Output the [X, Y] coordinate of the center of the cell containing the given text.  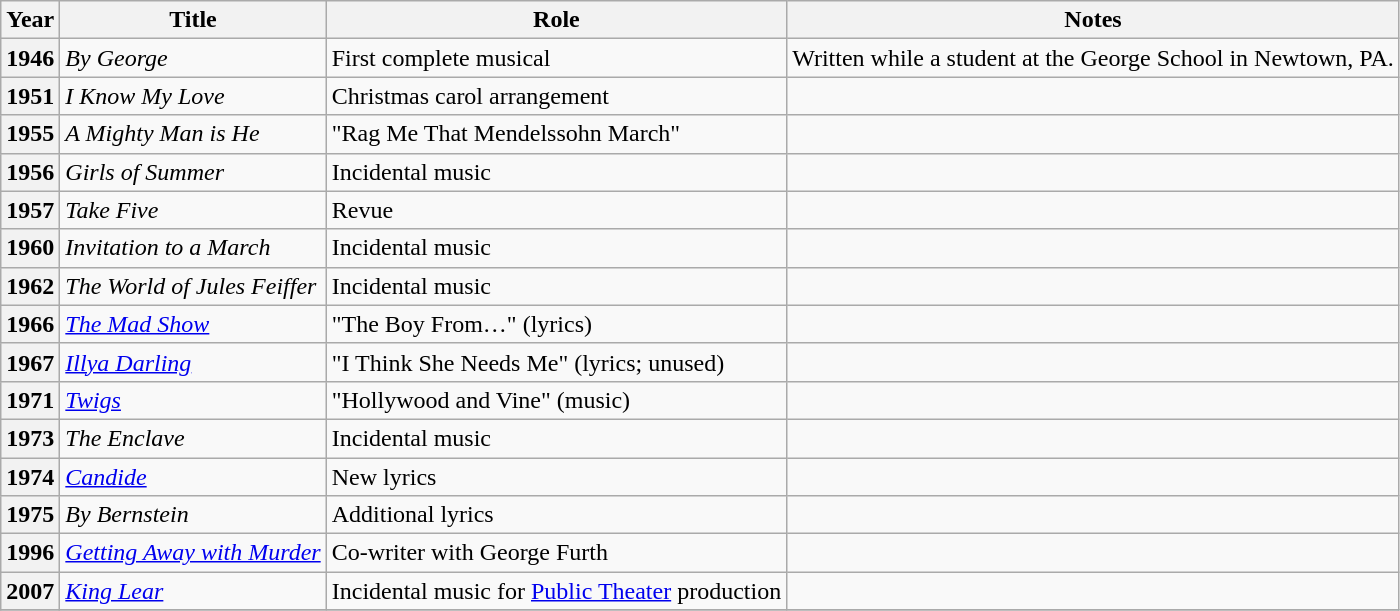
"I Think She Needs Me" (lyrics; unused) [556, 362]
1975 [30, 515]
The Mad Show [193, 324]
1996 [30, 553]
By Bernstein [193, 515]
A Mighty Man is He [193, 134]
1960 [30, 248]
First complete musical [556, 58]
1956 [30, 172]
The Enclave [193, 438]
"The Boy From…" (lyrics) [556, 324]
1955 [30, 134]
Incidental music for Public Theater production [556, 591]
1974 [30, 477]
Christmas carol arrangement [556, 96]
Co-writer with George Furth [556, 553]
Getting Away with Murder [193, 553]
Year [30, 20]
I Know My Love [193, 96]
1967 [30, 362]
Notes [1094, 20]
The World of Jules Feiffer [193, 286]
Twigs [193, 400]
Additional lyrics [556, 515]
Written while a student at the George School in Newtown, PA. [1094, 58]
Title [193, 20]
1962 [30, 286]
By George [193, 58]
Candide [193, 477]
2007 [30, 591]
1966 [30, 324]
1971 [30, 400]
1973 [30, 438]
1946 [30, 58]
Invitation to a March [193, 248]
1957 [30, 210]
"Hollywood and Vine" (music) [556, 400]
Take Five [193, 210]
King Lear [193, 591]
New lyrics [556, 477]
Revue [556, 210]
1951 [30, 96]
Girls of Summer [193, 172]
Illya Darling [193, 362]
Role [556, 20]
"Rag Me That Mendelssohn March" [556, 134]
